Return [X, Y] of the center of cell containing provided text 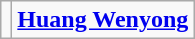
Huang Wenyong [103, 20]
